Scan for the cell matching the given text and deliver its [X, Y] coordinate at center. 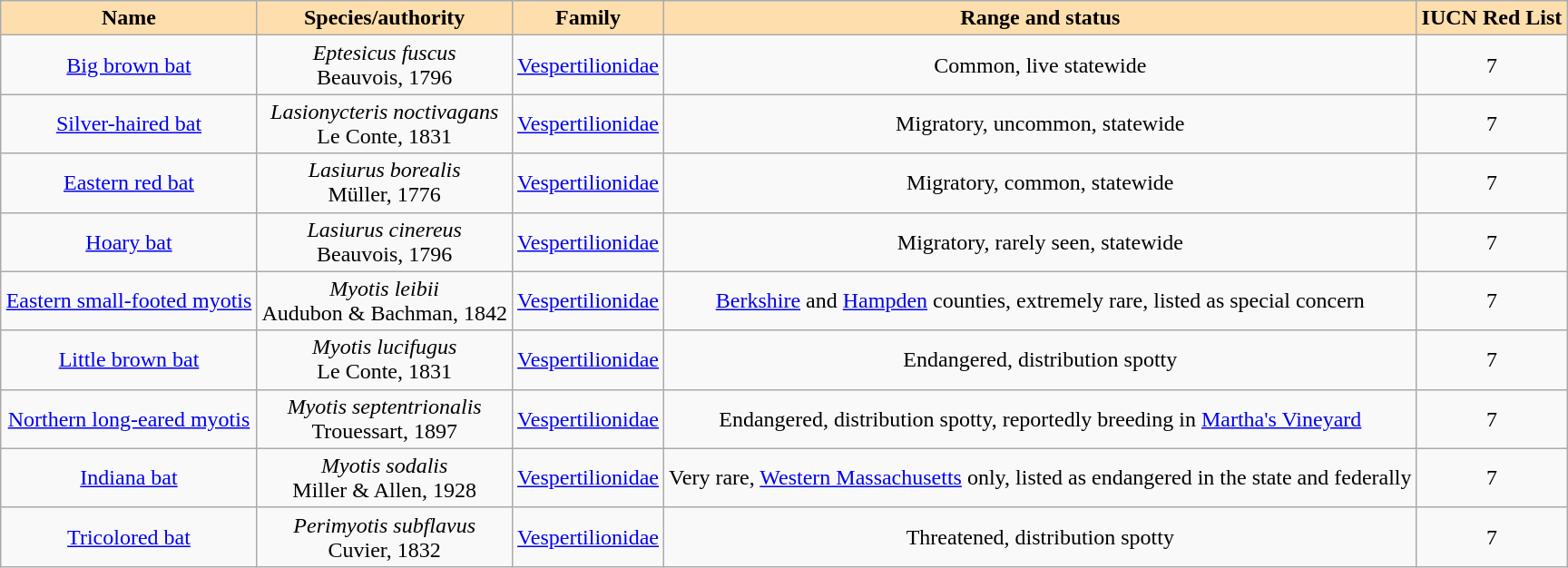
Big brown bat [129, 65]
Tricolored bat [129, 537]
Little brown bat [129, 359]
Lasiurus cinereusBeauvois, 1796 [385, 241]
Migratory, rarely seen, statewide [1041, 241]
Eptesicus fuscusBeauvois, 1796 [385, 65]
Myotis leibiiAudubon & Bachman, 1842 [385, 301]
Migratory, uncommon, statewide [1041, 123]
Perimyotis subflavusCuvier, 1832 [385, 537]
Myotis septentrionalisTrouessart, 1897 [385, 419]
Migratory, common, statewide [1041, 183]
Myotis lucifugusLe Conte, 1831 [385, 359]
IUCN Red List [1492, 18]
Common, live statewide [1041, 65]
Species/authority [385, 18]
Name [129, 18]
Endangered, distribution spotty [1041, 359]
Silver-haired bat [129, 123]
Berkshire and Hampden counties, extremely rare, listed as special concern [1041, 301]
Threatened, distribution spotty [1041, 537]
Myotis sodalisMiller & Allen, 1928 [385, 477]
Indiana bat [129, 477]
Eastern small-footed myotis [129, 301]
Hoary bat [129, 241]
Endangered, distribution spotty, reportedly breeding in Martha's Vineyard [1041, 419]
Lasiurus borealisMüller, 1776 [385, 183]
Range and status [1041, 18]
Northern long-eared myotis [129, 419]
Family [588, 18]
Lasionycteris noctivagansLe Conte, 1831 [385, 123]
Eastern red bat [129, 183]
Very rare, Western Massachusetts only, listed as endangered in the state and federally [1041, 477]
